Return (x, y) of the center of cell containing provided text 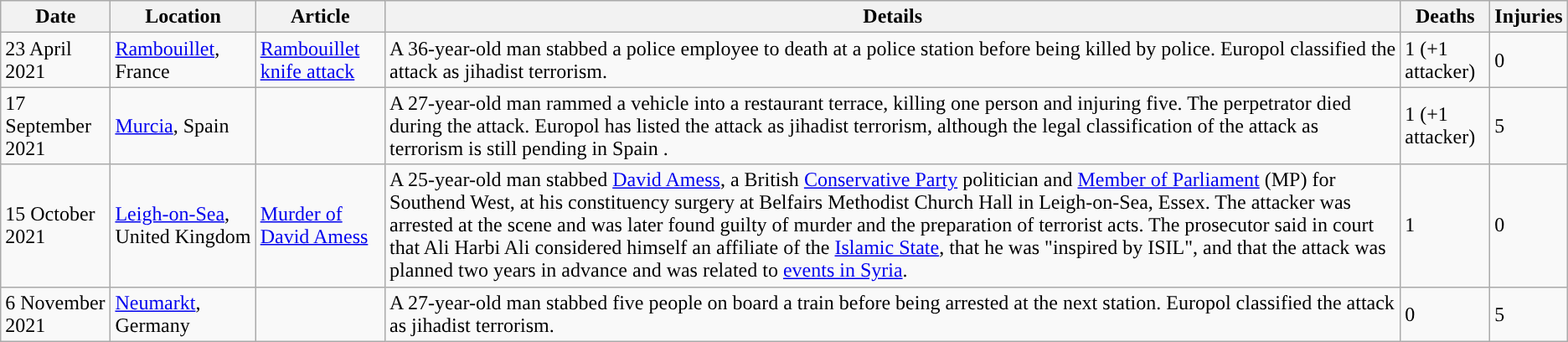
23 April 2021 (55, 60)
Rambouillet, France (183, 60)
Details (893, 17)
15 October 2021 (55, 225)
Article (320, 17)
Injuries (1529, 17)
Neumarkt, Germany (183, 313)
Location (183, 17)
Murder of David Amess (320, 225)
Date (55, 17)
Murcia, Spain (183, 126)
Leigh-on-Sea, United Kingdom (183, 225)
1 (1446, 225)
Rambouillet knife attack (320, 60)
Deaths (1446, 17)
6 November 2021 (55, 313)
17 September 2021 (55, 126)
